Scan for the cell matching the given text and deliver its (x, y) coordinate at center. 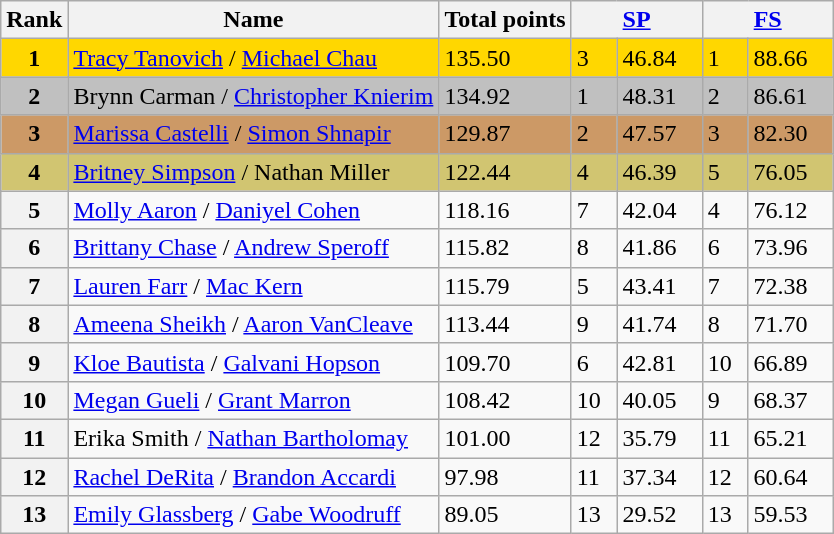
82.30 (790, 134)
Erika Smith / Nathan Bartholomay (254, 438)
41.74 (660, 324)
Megan Gueli / Grant Marron (254, 400)
46.39 (660, 172)
FS (768, 20)
86.61 (790, 96)
Total points (505, 20)
Tracy Tanovich / Michael Chau (254, 58)
71.70 (790, 324)
Marissa Castelli / Simon Shnapir (254, 134)
40.05 (660, 400)
Rank (34, 20)
43.41 (660, 286)
66.89 (790, 362)
Britney Simpson / Nathan Miller (254, 172)
72.38 (790, 286)
SP (636, 20)
115.79 (505, 286)
65.21 (790, 438)
35.79 (660, 438)
Name (254, 20)
29.52 (660, 515)
135.50 (505, 58)
46.84 (660, 58)
76.12 (790, 210)
108.42 (505, 400)
122.44 (505, 172)
68.37 (790, 400)
88.66 (790, 58)
41.86 (660, 248)
97.98 (505, 477)
Kloe Bautista / Galvani Hopson (254, 362)
118.16 (505, 210)
115.82 (505, 248)
Ameena Sheikh / Aaron VanCleave (254, 324)
42.81 (660, 362)
89.05 (505, 515)
47.57 (660, 134)
48.31 (660, 96)
Rachel DeRita / Brandon Accardi (254, 477)
129.87 (505, 134)
60.64 (790, 477)
73.96 (790, 248)
Brynn Carman / Christopher Knierim (254, 96)
Emily Glassberg / Gabe Woodruff (254, 515)
109.70 (505, 362)
101.00 (505, 438)
Lauren Farr / Mac Kern (254, 286)
Molly Aaron / Daniyel Cohen (254, 210)
42.04 (660, 210)
59.53 (790, 515)
76.05 (790, 172)
134.92 (505, 96)
37.34 (660, 477)
113.44 (505, 324)
Brittany Chase / Andrew Speroff (254, 248)
